Pinpoint the cell where the given text exists, returning its (X, Y) midpoint coordinate. 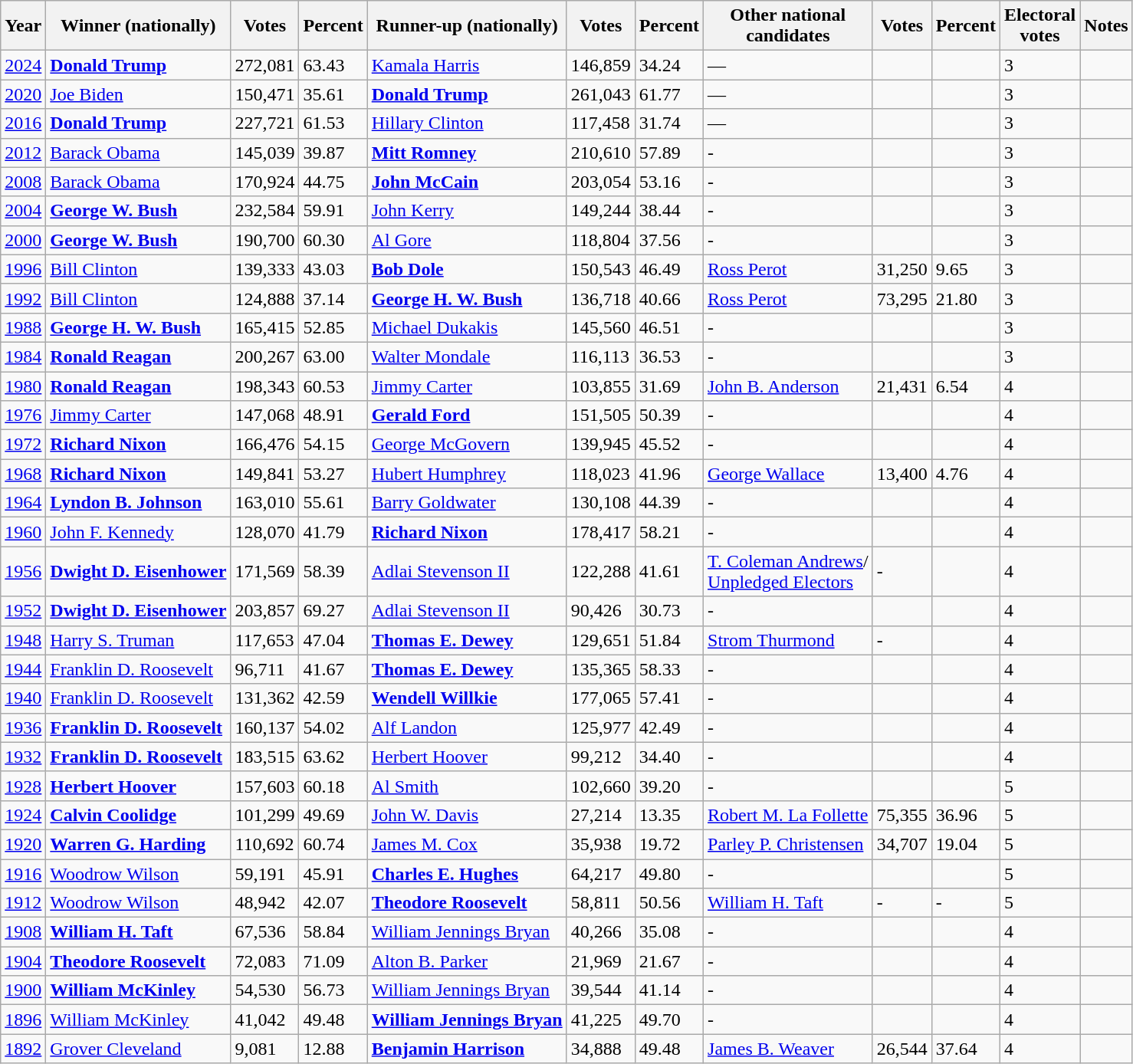
Runner-up (nationally) (467, 26)
21.67 (668, 961)
170,924 (265, 182)
Benjamin Harrison (467, 1049)
203,054 (601, 182)
1968 (23, 474)
50.56 (668, 903)
35.08 (668, 932)
2000 (23, 240)
41.61 (668, 572)
Warren G. Harding (138, 844)
42.07 (333, 903)
12.88 (333, 1049)
Barry Goldwater (467, 503)
1984 (23, 356)
George McGovern (467, 445)
57.89 (668, 153)
145,039 (265, 153)
1916 (23, 873)
118,023 (601, 474)
1960 (23, 532)
60.30 (333, 240)
40,266 (601, 932)
Wendell Willkie (467, 698)
2024 (23, 65)
37.64 (966, 1049)
39,544 (601, 990)
51.84 (668, 640)
110,692 (265, 844)
Al Gore (467, 240)
1928 (23, 786)
6.54 (966, 386)
58.84 (333, 932)
John W. Davis (467, 815)
261,043 (601, 94)
44.39 (668, 503)
Joe Biden (138, 94)
Winner (nationally) (138, 26)
Alton B. Parker (467, 961)
Alf Landon (467, 727)
122,288 (601, 572)
210,610 (601, 153)
147,068 (265, 415)
160,137 (265, 727)
1992 (23, 298)
128,070 (265, 532)
44.75 (333, 182)
183,515 (265, 757)
130,108 (601, 503)
116,113 (601, 356)
Strom Thurmond (788, 640)
61.53 (333, 123)
69.27 (333, 611)
139,333 (265, 269)
19.72 (668, 844)
49.80 (668, 873)
1912 (23, 903)
34.40 (668, 757)
96,711 (265, 669)
Kamala Harris (467, 65)
41.67 (333, 669)
Michael Dukakis (467, 327)
35.61 (333, 94)
Robert M. La Follette (788, 815)
58,811 (601, 903)
Al Smith (467, 786)
43.03 (333, 269)
36.96 (966, 815)
4.76 (966, 474)
103,855 (601, 386)
46.51 (668, 327)
71.09 (333, 961)
131,362 (265, 698)
13,400 (901, 474)
1904 (23, 961)
150,543 (601, 269)
46.49 (668, 269)
190,700 (265, 240)
63.43 (333, 65)
75,355 (901, 815)
34,888 (601, 1049)
57.41 (668, 698)
1988 (23, 327)
21.80 (966, 298)
Bob Dole (467, 269)
63.00 (333, 356)
150,471 (265, 94)
49.69 (333, 815)
45.91 (333, 873)
37.14 (333, 298)
60.18 (333, 786)
47.04 (333, 640)
129,651 (601, 640)
60.74 (333, 844)
42.59 (333, 698)
145,560 (601, 327)
31,250 (901, 269)
135,365 (601, 669)
1896 (23, 1020)
26,544 (901, 1049)
James M. Cox (467, 844)
John B. Anderson (788, 386)
Electoralvotes (1039, 26)
Calvin Coolidge (138, 815)
49.70 (668, 1020)
52.85 (333, 327)
41.79 (333, 532)
67,536 (265, 932)
177,065 (601, 698)
1892 (23, 1049)
21,431 (901, 386)
48,942 (265, 903)
203,857 (265, 611)
13.35 (668, 815)
36.53 (668, 356)
124,888 (265, 298)
64,217 (601, 873)
34.24 (668, 65)
54,530 (265, 990)
151,505 (601, 415)
Harry S. Truman (138, 640)
63.62 (333, 757)
146,859 (601, 65)
Hillary Clinton (467, 123)
21,969 (601, 961)
56.73 (333, 990)
232,584 (265, 211)
Hubert Humphrey (467, 474)
John Kerry (467, 211)
27,214 (601, 815)
George Wallace (788, 474)
1980 (23, 386)
50.39 (668, 415)
31.69 (668, 386)
149,244 (601, 211)
Parley P. Christensen (788, 844)
Charles E. Hughes (467, 873)
37.56 (668, 240)
58.39 (333, 572)
45.52 (668, 445)
35,938 (601, 844)
1936 (23, 727)
41,225 (601, 1020)
T. Coleman Andrews/Unpledged Electors (788, 572)
1952 (23, 611)
171,569 (265, 572)
Notes (1106, 26)
55.61 (333, 503)
118,804 (601, 240)
54.15 (333, 445)
30.73 (668, 611)
1976 (23, 415)
38.44 (668, 211)
1908 (23, 932)
73,295 (901, 298)
2008 (23, 182)
John F. Kennedy (138, 532)
272,081 (265, 65)
9.65 (966, 269)
58.33 (668, 669)
166,476 (265, 445)
9,081 (265, 1049)
2020 (23, 94)
178,417 (601, 532)
39.87 (333, 153)
19.04 (966, 844)
1932 (23, 757)
1956 (23, 572)
40.66 (668, 298)
1944 (23, 669)
136,718 (601, 298)
Lyndon B. Johnson (138, 503)
54.02 (333, 727)
41,042 (265, 1020)
2012 (23, 153)
157,603 (265, 786)
2016 (23, 123)
58.21 (668, 532)
Walter Mondale (467, 356)
59,191 (265, 873)
125,977 (601, 727)
39.20 (668, 786)
117,653 (265, 640)
41.96 (668, 474)
200,267 (265, 356)
Other nationalcandidates (788, 26)
34,707 (901, 844)
1920 (23, 844)
60.53 (333, 386)
101,299 (265, 815)
John McCain (467, 182)
Year (23, 26)
165,415 (265, 327)
227,721 (265, 123)
1924 (23, 815)
2004 (23, 211)
Grover Cleveland (138, 1049)
102,660 (601, 786)
42.49 (668, 727)
53.16 (668, 182)
41.14 (668, 990)
1996 (23, 269)
90,426 (601, 611)
163,010 (265, 503)
117,458 (601, 123)
72,083 (265, 961)
31.74 (668, 123)
99,212 (601, 757)
149,841 (265, 474)
1972 (23, 445)
53.27 (333, 474)
48.91 (333, 415)
1900 (23, 990)
61.77 (668, 94)
Gerald Ford (467, 415)
1940 (23, 698)
198,343 (265, 386)
1964 (23, 503)
Mitt Romney (467, 153)
James B. Weaver (788, 1049)
59.91 (333, 211)
139,945 (601, 445)
1948 (23, 640)
